Provide the (X, Y) coordinate of the cell's center where the given text is located.  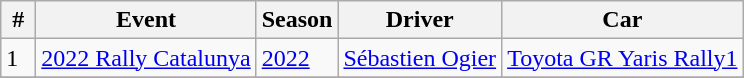
2022 (297, 58)
Driver (420, 20)
Toyota GR Yaris Rally1 (622, 58)
# (18, 20)
2022 Rally Catalunya (146, 58)
Season (297, 20)
1 (18, 58)
Sébastien Ogier (420, 58)
Event (146, 20)
Car (622, 20)
